Pinpoint the cell where the given text exists, returning its (x, y) midpoint coordinate. 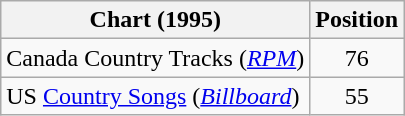
76 (357, 58)
US Country Songs (Billboard) (156, 96)
55 (357, 96)
Canada Country Tracks (RPM) (156, 58)
Chart (1995) (156, 20)
Position (357, 20)
